For the text-containing cell, return its midpoint in [X, Y] coordinate format. 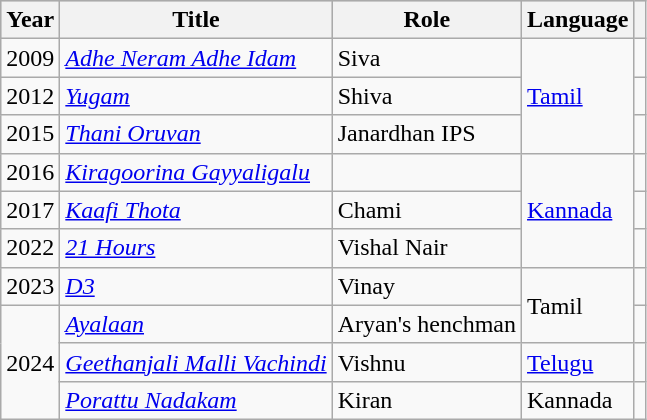
Thani Oruvan [196, 134]
Aryan's henchman [426, 324]
Vishal Nair [426, 248]
D3 [196, 286]
Ayalaan [196, 324]
Title [196, 20]
2016 [30, 172]
2009 [30, 58]
Vinay [426, 286]
2017 [30, 210]
Vishnu [426, 362]
Language [578, 20]
Chami [426, 210]
Role [426, 20]
Adhe Neram Adhe Idam [196, 58]
Siva [426, 58]
Year [30, 20]
2012 [30, 96]
Porattu Nadakam [196, 400]
Kiran [426, 400]
2022 [30, 248]
Telugu [578, 362]
Kiragoorina Gayyaligalu [196, 172]
Janardhan IPS [426, 134]
21 Hours [196, 248]
2023 [30, 286]
Shiva [426, 96]
2015 [30, 134]
Geethanjali Malli Vachindi [196, 362]
2024 [30, 362]
Kaafi Thota [196, 210]
Yugam [196, 96]
